Return (x, y) of the center of cell containing provided text 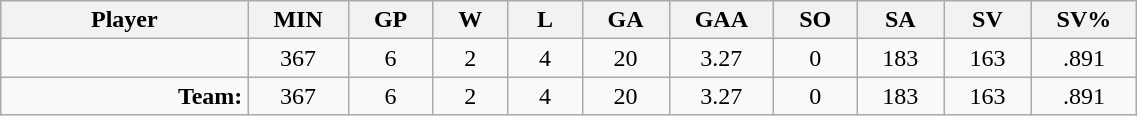
MIN (298, 20)
Player (124, 20)
SO (816, 20)
GP (390, 20)
Team: (124, 96)
SV% (1084, 20)
SV (988, 20)
L (545, 20)
GAA (721, 20)
W (470, 20)
SA (900, 20)
GA (626, 20)
